Return the (X, Y) coordinate for the center point of the cell that contains the specified text.  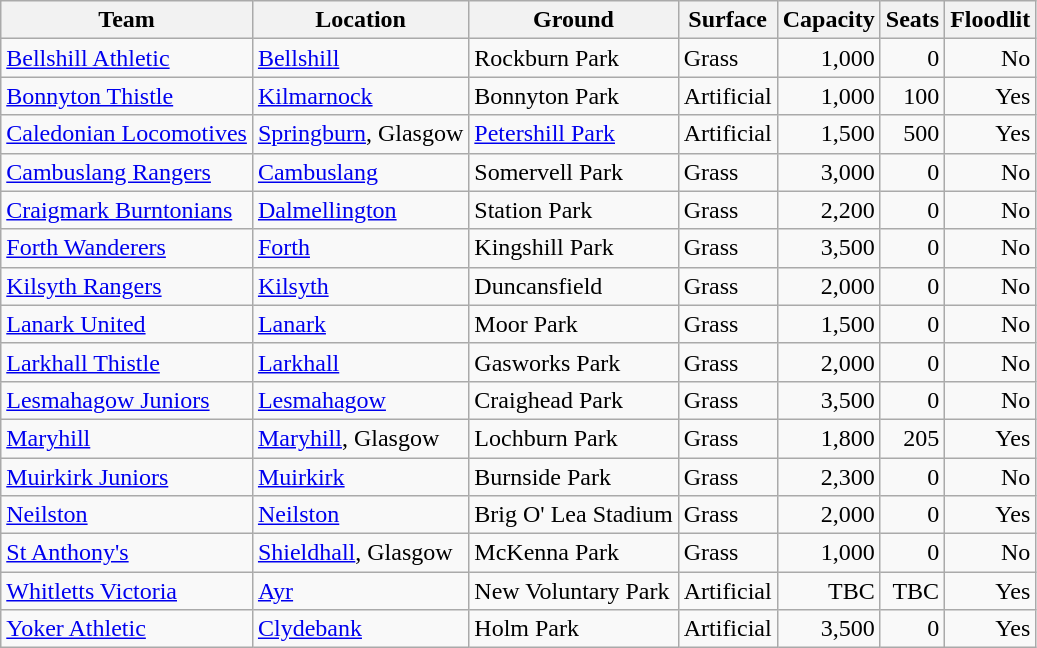
Lesmahagow Juniors (127, 400)
Lesmahagow (360, 400)
Bonnyton Park (574, 96)
Location (360, 20)
Maryhill (127, 438)
Craighead Park (574, 400)
Seats (912, 20)
Cambuslang Rangers (127, 172)
Bellshill (360, 58)
Kilmarnock (360, 96)
Kilsyth Rangers (127, 286)
Forth (360, 248)
Floodlit (990, 20)
Station Park (574, 210)
Whitletts Victoria (127, 591)
New Voluntary Park (574, 591)
Ground (574, 20)
3,000 (828, 172)
Maryhill, Glasgow (360, 438)
Dalmellington (360, 210)
St Anthony's (127, 553)
Bonnyton Thistle (127, 96)
Lochburn Park (574, 438)
Yoker Athletic (127, 629)
Capacity (828, 20)
Shieldhall, Glasgow (360, 553)
500 (912, 134)
100 (912, 96)
Moor Park (574, 324)
1,800 (828, 438)
McKenna Park (574, 553)
Ayr (360, 591)
Larkhall Thistle (127, 362)
Petershill Park (574, 134)
Larkhall (360, 362)
Gasworks Park (574, 362)
Muirkirk Juniors (127, 477)
Bellshill Athletic (127, 58)
Rockburn Park (574, 58)
Brig O' Lea Stadium (574, 515)
Holm Park (574, 629)
Lanark (360, 324)
Springburn, Glasgow (360, 134)
Craigmark Burntonians (127, 210)
Caledonian Locomotives (127, 134)
Clydebank (360, 629)
Burnside Park (574, 477)
Lanark United (127, 324)
2,300 (828, 477)
2,200 (828, 210)
205 (912, 438)
Kingshill Park (574, 248)
Team (127, 20)
Surface (728, 20)
Muirkirk (360, 477)
Duncansfield (574, 286)
Kilsyth (360, 286)
Forth Wanderers (127, 248)
Somervell Park (574, 172)
Cambuslang (360, 172)
